Extract the [x, y] coordinate from the center of the cell holding the provided text.  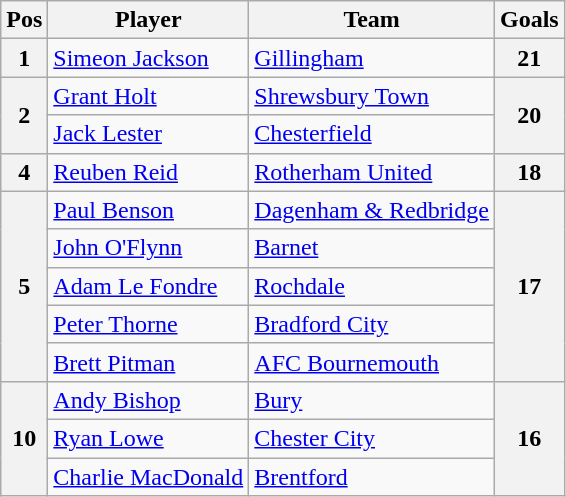
Chester City [372, 438]
Chesterfield [372, 134]
18 [529, 172]
Jack Lester [148, 134]
Shrewsbury Town [372, 96]
Brett Pitman [148, 362]
17 [529, 286]
Dagenham & Redbridge [372, 210]
Simeon Jackson [148, 58]
16 [529, 438]
Adam Le Fondre [148, 286]
Barnet [372, 248]
John O'Flynn [148, 248]
10 [24, 438]
Paul Benson [148, 210]
Rotherham United [372, 172]
Ryan Lowe [148, 438]
2 [24, 115]
Goals [529, 20]
Peter Thorne [148, 324]
Reuben Reid [148, 172]
Andy Bishop [148, 400]
Pos [24, 20]
5 [24, 286]
Gillingham [372, 58]
21 [529, 58]
20 [529, 115]
1 [24, 58]
Grant Holt [148, 96]
4 [24, 172]
Bradford City [372, 324]
Player [148, 20]
Team [372, 20]
Bury [372, 400]
Charlie MacDonald [148, 477]
Brentford [372, 477]
Rochdale [372, 286]
AFC Bournemouth [372, 362]
